Determine the [x, y] coordinate at the center of the cell enclosing the given text.  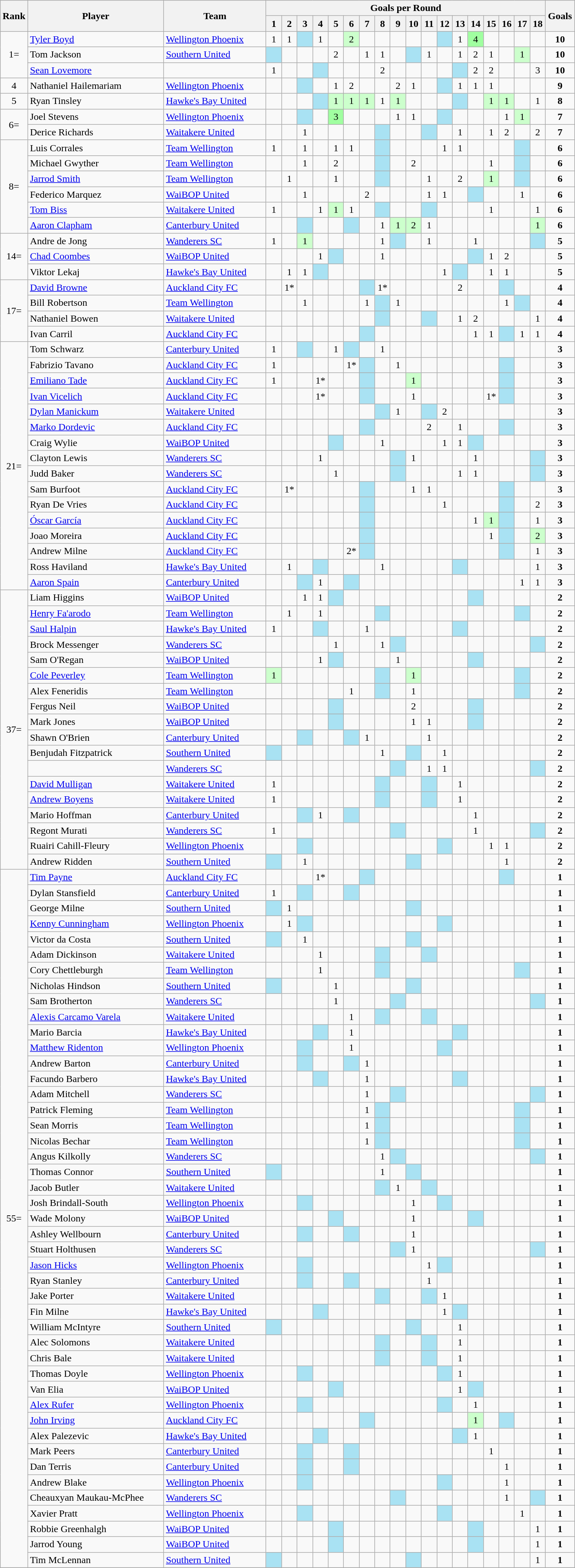
Tyler Boyd [96, 39]
Dylan Manickum [96, 411]
1= [14, 55]
Goals [560, 16]
Ryan De Vries [96, 505]
Liam Higgins [96, 598]
Patrick Fleming [96, 1110]
Emiliano Tade [96, 380]
18 [538, 24]
Stuart Holthusen [96, 1250]
Andrew Boyens [96, 799]
Andre de Jong [96, 241]
37= [14, 730]
15 [491, 24]
Jarrod Young [96, 1544]
Chad Coombes [96, 256]
14 [475, 24]
Andrew Blake [96, 1482]
Nicholas Hindson [96, 986]
Viktor Lekaj [96, 272]
William McIntyre [96, 1327]
Fergus Neil [96, 707]
Derice Richards [96, 132]
Robbie Greenhalgh [96, 1529]
21= [14, 466]
John Irving [96, 1420]
Andrew Barton [96, 1063]
Mario Barcia [96, 1032]
Michael Gwyther [96, 163]
Josh Brindall-South [96, 1203]
Ivan Vicelich [96, 396]
David Mulligan [96, 784]
Sam Burfoot [96, 489]
Tom Jackson [96, 55]
55= [14, 1218]
Adam Dickinson [96, 955]
Wade Molony [96, 1219]
Óscar García [96, 520]
Andrew Milne [96, 551]
Cheauxyan Maukau-McPhee [96, 1498]
Jacob Butler [96, 1188]
Facundo Barbero [96, 1079]
Sam O'Regan [96, 660]
Luis Corrales [96, 148]
Craig Wylie [96, 442]
Regont Murati [96, 830]
Ashley Wellbourn [96, 1234]
Ivan Carril [96, 334]
Chris Bale [96, 1358]
Andrew Ridden [96, 861]
Shawn O'Brien [96, 738]
David Browne [96, 287]
Joao Moreira [96, 536]
Tim McLennan [96, 1560]
Player [96, 16]
2* [352, 551]
Angus Kilkolly [96, 1156]
16 [506, 24]
Aaron Spain [96, 582]
11 [429, 24]
Matthew Ridenton [96, 1048]
Ruairi Cahill-Fleury [96, 846]
Mario Hoffman [96, 815]
Rank [14, 16]
Cory Chettleburgh [96, 970]
Saul Halpin [96, 629]
Dylan Stansfield [96, 892]
Ross Haviland [96, 567]
Judd Baker [96, 474]
Cole Peverley [96, 675]
Henry Fa'arodo [96, 613]
Benjudah Fitzpatrick [96, 753]
George Milne [96, 908]
Sean Lovemore [96, 70]
Alex Rufer [96, 1405]
Aaron Clapham [96, 225]
Xavier Pratt [96, 1513]
Jarrod Smith [96, 179]
14= [14, 256]
Thomas Connor [96, 1172]
Tom Schwarz [96, 349]
Ryan Stanley [96, 1281]
Joel Stevens [96, 117]
Thomas Doyle [96, 1374]
Team [215, 16]
Goals per Round [405, 8]
Ryan Tinsley [96, 101]
Marko Dordevic [96, 427]
Fabrizio Tavano [96, 365]
17= [14, 311]
Kenny Cunningham [96, 923]
Fin Milne [96, 1312]
17 [522, 24]
Clayton Lewis [96, 458]
12 [445, 24]
8= [14, 186]
Victor da Costa [96, 939]
Dan Terris [96, 1467]
Alec Solomons [96, 1343]
Jake Porter [96, 1296]
Tom Biss [96, 210]
Federico Marquez [96, 194]
Alexis Carcamo Varela [96, 1017]
Nathaniel Hailemariam [96, 86]
Tim Payne [96, 877]
Nicolas Bechar [96, 1141]
13 [460, 24]
Adam Mitchell [96, 1094]
Alex Palezevic [96, 1435]
Bill Robertson [96, 303]
Brock Messenger [96, 644]
6= [14, 124]
Sean Morris [96, 1125]
Alex Feneridis [96, 691]
Sam Brotherton [96, 1001]
Van Elia [96, 1389]
Mark Jones [96, 722]
Nathaniel Bowen [96, 318]
Mark Peers [96, 1451]
Jason Hicks [96, 1265]
